Determine the [X, Y] coordinate at the center of the cell enclosing the given text.  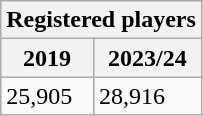
2019 [48, 58]
28,916 [147, 96]
Registered players [102, 20]
2023/24 [147, 58]
25,905 [48, 96]
